Provide the (x, y) coordinate of the cell's center where the given text is located.  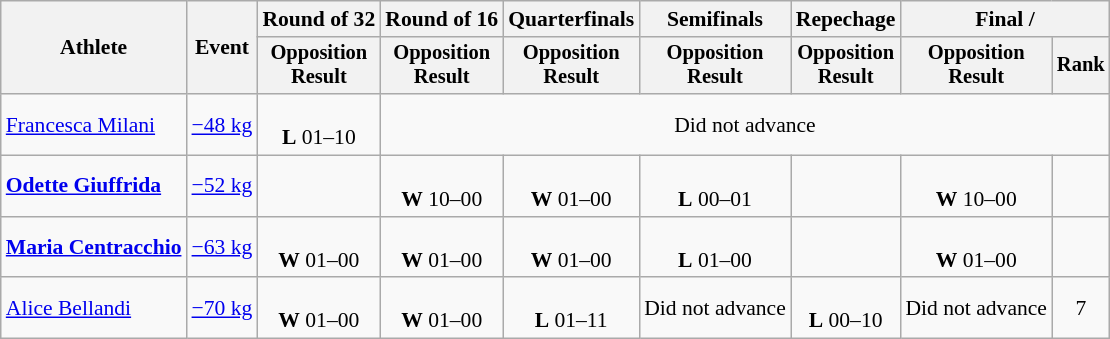
Francesca Milani (94, 124)
7 (1081, 308)
Athlete (94, 48)
L 01–00 (715, 248)
Final / (1004, 19)
Event (222, 48)
L 01–10 (318, 124)
−52 kg (222, 186)
Semifinals (715, 19)
Repechage (846, 19)
−63 kg (222, 248)
−48 kg (222, 124)
Maria Centracchio (94, 248)
−70 kg (222, 308)
L 00–01 (715, 186)
L 00–10 (846, 308)
Odette Giuffrida (94, 186)
L 01–11 (571, 308)
Round of 16 (442, 19)
Quarterfinals (571, 19)
Rank (1081, 66)
Alice Bellandi (94, 308)
Round of 32 (318, 19)
